Locate the cell with the specified text and output its (x, y) center coordinate. 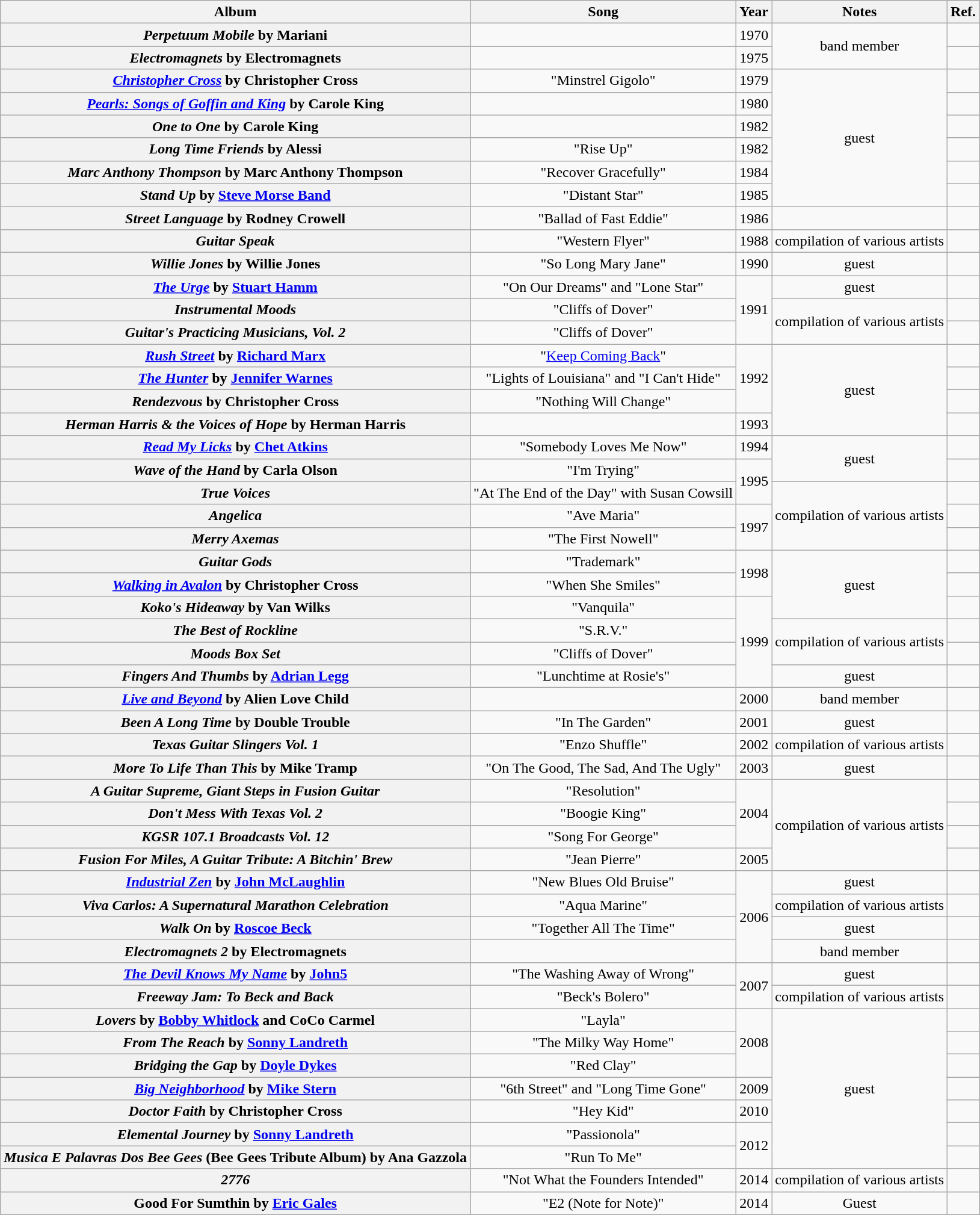
1993 (754, 424)
Elemental Journey by Sonny Landreth (236, 1134)
"In The Garden" (603, 722)
Texas Guitar Slingers Vol. 1 (236, 745)
Street Language by Rodney Crowell (236, 218)
"Ave Maria" (603, 516)
1985 (754, 195)
A Guitar Supreme, Giant Steps in Fusion Guitar (236, 791)
Guitar's Practicing Musicians, Vol. 2 (236, 333)
2003 (754, 768)
KGSR 107.1 Broadcasts Vol. 12 (236, 836)
1970 (754, 35)
2005 (754, 859)
1999 (754, 642)
Fusion For Miles, A Guitar Tribute: A Bitchin' Brew (236, 859)
"On The Good, The Sad, And The Ugly" (603, 768)
1984 (754, 172)
"Minstrel Gigolo" (603, 81)
Walk On by Roscoe Beck (236, 928)
Industrial Zen by John McLaughlin (236, 882)
Merry Axemas (236, 539)
"Jean Pierre" (603, 859)
Big Neighborhood by Mike Stern (236, 1089)
"Song For George" (603, 836)
The Hunter by Jennifer Warnes (236, 379)
Musica E Palavras Dos Bee Gees (Bee Gees Tribute Album) by Ana Gazzola (236, 1157)
Viva Carlos: A Supernatural Marathon Celebration (236, 905)
Willie Jones by Willie Jones (236, 264)
"Rise Up" (603, 149)
Song (603, 12)
More To Life Than This by Mike Tramp (236, 768)
Year (754, 12)
"Not What the Founders Intended" (603, 1180)
"Vanquila" (603, 607)
1995 (754, 481)
2000 (754, 699)
2012 (754, 1146)
"When She Smiles" (603, 584)
"Ballad of Fast Eddie" (603, 218)
From The Reach by Sonny Landreth (236, 1043)
"Lights of Louisiana" and "I Can't Hide" (603, 379)
Read My Licks by Chet Atkins (236, 447)
2776 (236, 1180)
"Aqua Marine" (603, 905)
Electromagnets 2 by Electromagnets (236, 951)
Fingers And Thumbs by Adrian Legg (236, 676)
Guitar Speak (236, 241)
Good For Sumthin by Eric Gales (236, 1203)
Ref. (964, 12)
Moods Box Set (236, 653)
Koko's Hideaway by Van Wilks (236, 607)
"Distant Star" (603, 195)
Instrumental Moods (236, 310)
Christopher Cross by Christopher Cross (236, 81)
Don't Mess With Texas Vol. 2 (236, 814)
Lovers by Bobby Whitlock and CoCo Carmel (236, 1020)
"The Milky Way Home" (603, 1043)
"The First Nowell" (603, 539)
Rush Street by Richard Marx (236, 356)
1980 (754, 104)
Notes (860, 12)
Doctor Faith by Christopher Cross (236, 1111)
"Somebody Loves Me Now" (603, 447)
1998 (754, 573)
2009 (754, 1089)
"New Blues Old Bruise" (603, 882)
1992 (754, 379)
Long Time Friends by Alessi (236, 149)
2002 (754, 745)
True Voices (236, 493)
Herman Harris & the Voices of Hope by Herman Harris (236, 424)
"Lunchtime at Rosie's" (603, 676)
2004 (754, 814)
Walking in Avalon by Christopher Cross (236, 584)
Been A Long Time by Double Trouble (236, 722)
1975 (754, 58)
Electromagnets by Electromagnets (236, 58)
Pearls: Songs of Goffin and King by Carole King (236, 104)
1990 (754, 264)
1988 (754, 241)
Perpetuum Mobile by Mariani (236, 35)
"At The End of the Day" with Susan Cowsill (603, 493)
"Recover Gracefully" (603, 172)
2010 (754, 1111)
The Devil Knows My Name by John5 (236, 974)
"So Long Mary Jane" (603, 264)
"On Our Dreams" and "Lone Star" (603, 287)
Stand Up by Steve Morse Band (236, 195)
2006 (754, 917)
1994 (754, 447)
1997 (754, 527)
The Urge by Stuart Hamm (236, 287)
"Resolution" (603, 791)
Freeway Jam: To Beck and Back (236, 997)
"Red Clay" (603, 1066)
One to One by Carole King (236, 126)
Guitar Gods (236, 561)
Live and Beyond by Alien Love Child (236, 699)
Angelica (236, 516)
"Nothing Will Change" (603, 401)
1979 (754, 81)
"Trademark" (603, 561)
"Enzo Shuffle" (603, 745)
Guest (860, 1203)
"S.R.V." (603, 630)
Wave of the Hand by Carla Olson (236, 470)
"The Washing Away of Wrong" (603, 974)
"I'm Trying" (603, 470)
"Western Flyer" (603, 241)
"Hey Kid" (603, 1111)
"Keep Coming Back" (603, 356)
1991 (754, 310)
"Beck's Bolero" (603, 997)
2007 (754, 985)
"Passionola" (603, 1134)
"Together All The Time" (603, 928)
"Run To Me" (603, 1157)
"6th Street" and "Long Time Gone" (603, 1089)
"E2 (Note for Note)" (603, 1203)
2008 (754, 1043)
Bridging the Gap by Doyle Dykes (236, 1066)
Album (236, 12)
Rendezvous by Christopher Cross (236, 401)
Marc Anthony Thompson by Marc Anthony Thompson (236, 172)
1986 (754, 218)
"Boogie King" (603, 814)
"Layla" (603, 1020)
2001 (754, 722)
The Best of Rockline (236, 630)
